Determine the (x, y) coordinate at the center of the cell enclosing the given text.  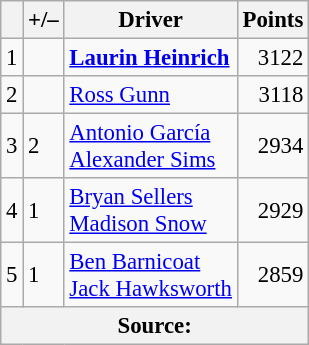
Bryan Sellers Madison Snow (150, 210)
2934 (272, 146)
Driver (150, 20)
3118 (272, 95)
2859 (272, 276)
Ross Gunn (150, 95)
Points (272, 20)
Ben Barnicoat Jack Hawksworth (150, 276)
5 (12, 276)
Antonio García Alexander Sims (150, 146)
4 (12, 210)
2929 (272, 210)
Laurin Heinrich (150, 58)
+/– (44, 20)
3122 (272, 58)
3 (12, 146)
